Output the (x, y) coordinate of the center of the cell containing the given text.  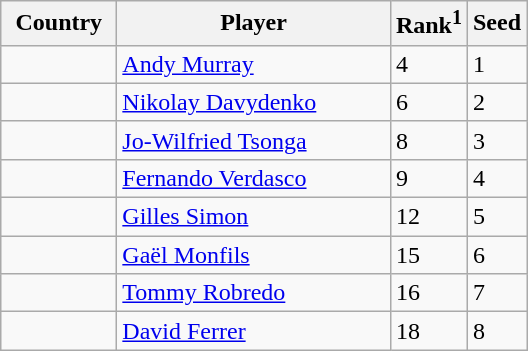
Rank1 (428, 24)
Tommy Robredo (254, 293)
12 (428, 217)
3 (496, 140)
18 (428, 331)
Player (254, 24)
Jo-Wilfried Tsonga (254, 140)
Gaël Monfils (254, 255)
2 (496, 102)
7 (496, 293)
1 (496, 64)
5 (496, 217)
16 (428, 293)
Andy Murray (254, 64)
Seed (496, 24)
Fernando Verdasco (254, 178)
15 (428, 255)
Gilles Simon (254, 217)
Country (59, 24)
Nikolay Davydenko (254, 102)
9 (428, 178)
David Ferrer (254, 331)
